From the cell containing the given text, extract its center point as [X, Y] coordinate. 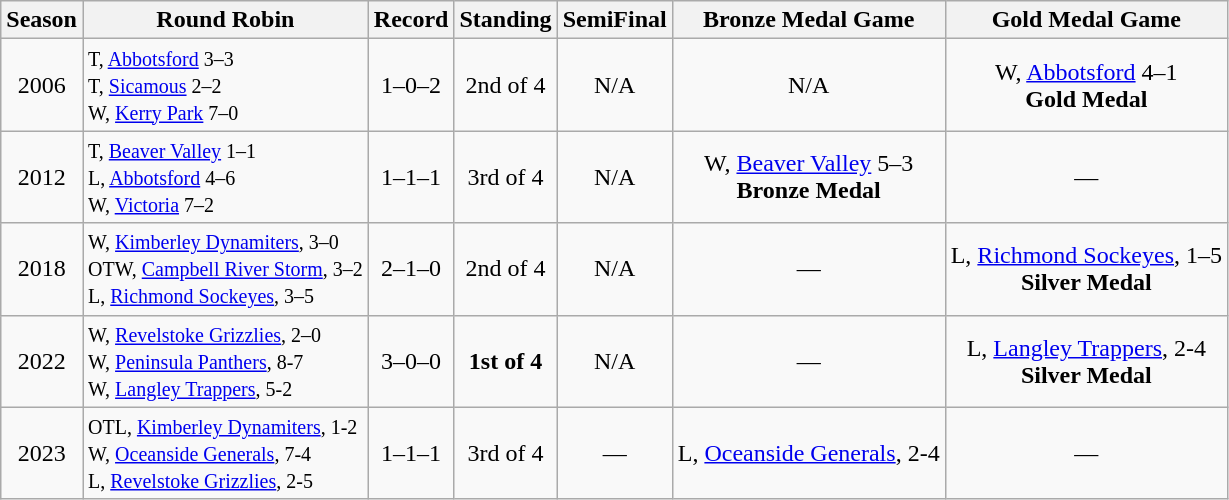
2012 [42, 177]
2023 [42, 453]
1–0–2 [411, 85]
Round Robin [225, 20]
2006 [42, 85]
W, Beaver Valley 5–3Bronze Medal [808, 177]
W, Abbotsford 4–1Gold Medal [1086, 85]
T, Abbotsford 3–3T, Sicamous 2–2W, Kerry Park 7–0 [225, 85]
3–0–0 [411, 361]
OTL, Kimberley Dynamiters, 1-2W, Oceanside Generals, 7-4L, Revelstoke Grizzlies, 2-5 [225, 453]
L, Oceanside Generals, 2-4 [808, 453]
Standing [506, 20]
SemiFinal [614, 20]
2–1–0 [411, 269]
L, Langley Trappers, 2-4Silver Medal [1086, 361]
2022 [42, 361]
2018 [42, 269]
L, Richmond Sockeyes, 1–5Silver Medal [1086, 269]
T, Beaver Valley 1–1L, Abbotsford 4–6W, Victoria 7–2 [225, 177]
Record [411, 20]
W, Revelstoke Grizzlies, 2–0W, Peninsula Panthers, 8-7W, Langley Trappers, 5-2 [225, 361]
Season [42, 20]
Gold Medal Game [1086, 20]
Bronze Medal Game [808, 20]
W, Kimberley Dynamiters, 3–0OTW, Campbell River Storm, 3–2L, Richmond Sockeyes, 3–5 [225, 269]
1st of 4 [506, 361]
